Return the [x, y] coordinate for the center point of the cell that contains the specified text.  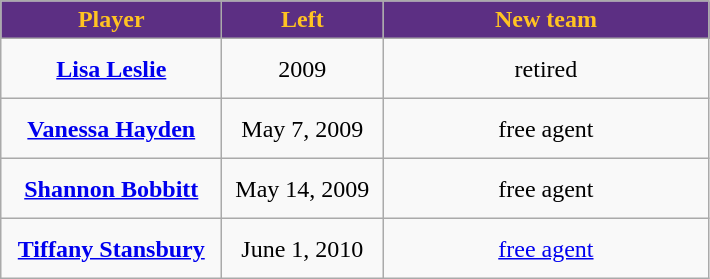
Vanessa Hayden [112, 129]
2009 [302, 69]
May 14, 2009 [302, 189]
retired [546, 69]
Lisa Leslie [112, 69]
Shannon Bobbitt [112, 189]
New team [546, 20]
Player [112, 20]
June 1, 2010 [302, 249]
May 7, 2009 [302, 129]
Tiffany Stansbury [112, 249]
Left [302, 20]
